Determine the (x, y) coordinate at the center of the cell enclosing the given text.  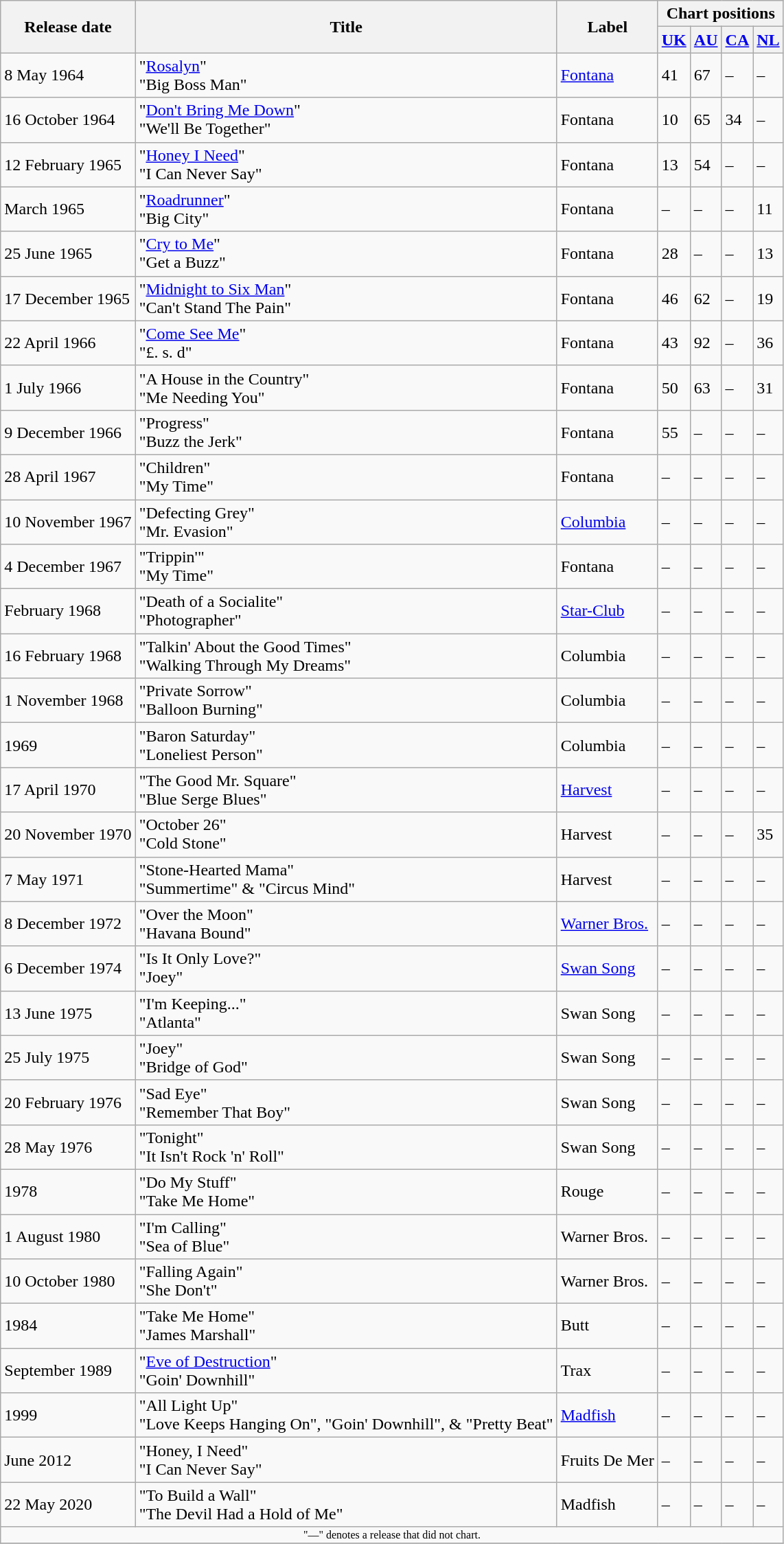
"Falling Again""She Don't" (346, 1281)
4 December 1967 (68, 567)
"Defecting Grey""Mr. Evasion" (346, 522)
34 (737, 119)
"Eve of Destruction""Goin' Downhill" (346, 1370)
"October 26""Cold Stone" (346, 835)
28 April 1967 (68, 476)
1 November 1968 (68, 700)
"Tonight""It Isn't Rock 'n' Roll" (346, 1147)
19 (768, 298)
55 (674, 433)
8 December 1972 (68, 924)
March 1965 (68, 209)
"Trippin'""My Time" (346, 567)
"Death of a Socialite""Photographer" (346, 611)
1999 (68, 1416)
"I'm Keeping...""Atlanta" (346, 1013)
"Take Me Home""James Marshall" (346, 1326)
65 (706, 119)
"All Light Up" "Love Keeps Hanging On", "Goin' Downhill", & "Pretty Beat" (346, 1416)
22 May 2020 (68, 1505)
February 1968 (68, 611)
43 (674, 343)
"Honey I Need""I Can Never Say" (346, 165)
June 2012 (68, 1460)
"The Good Mr. Square" "Blue Serge Blues" (346, 790)
10 (674, 119)
"To Build a Wall""The Devil Had a Hold of Me" (346, 1505)
25 June 1965 (68, 254)
28 (674, 254)
"I'm Calling""Sea of Blue" (346, 1236)
"Midnight to Six Man""Can't Stand The Pain" (346, 298)
"Private Sorrow""Balloon Burning" (346, 700)
"Children""My Time" (346, 476)
"Roadrunner""Big City" (346, 209)
17 April 1970 (68, 790)
"Stone-Hearted Mama""Summertime" & "Circus Mind" (346, 879)
CA (737, 40)
"Is It Only Love?""Joey" (346, 968)
35 (768, 835)
"Rosalyn""Big Boss Man" (346, 76)
67 (706, 76)
11 (768, 209)
NL (768, 40)
"—" denotes a release that did not chart. (392, 1535)
7 May 1971 (68, 879)
Chart positions (721, 14)
Title (346, 27)
"A House in the Country""Me Needing You" (346, 387)
Label (607, 27)
"Do My Stuff""Take Me Home" (346, 1192)
1 July 1966 (68, 387)
1969 (68, 746)
"Talkin' About the Good Times""Walking Through My Dreams" (346, 656)
92 (706, 343)
8 May 1964 (68, 76)
12 February 1965 (68, 165)
Rouge (607, 1192)
"Come See Me""£. s. d" (346, 343)
25 July 1975 (68, 1057)
10 November 1967 (68, 522)
17 December 1965 (68, 298)
6 December 1974 (68, 968)
13 June 1975 (68, 1013)
50 (674, 387)
16 February 1968 (68, 656)
"Joey""Bridge of God" (346, 1057)
10 October 1980 (68, 1281)
Trax (607, 1370)
20 November 1970 (68, 835)
9 December 1966 (68, 433)
"Cry to Me""Get a Buzz" (346, 254)
"Don't Bring Me Down""We'll Be Together" (346, 119)
AU (706, 40)
46 (674, 298)
"Honey, I Need" "I Can Never Say" (346, 1460)
"Sad Eye""Remember That Boy" (346, 1103)
20 February 1976 (68, 1103)
UK (674, 40)
31 (768, 387)
Butt (607, 1326)
36 (768, 343)
16 October 1964 (68, 119)
Fruits De Mer (607, 1460)
54 (706, 165)
"Progress""Buzz the Jerk" (346, 433)
63 (706, 387)
1 August 1980 (68, 1236)
28 May 1976 (68, 1147)
62 (706, 298)
Star-Club (607, 611)
1984 (68, 1326)
22 April 1966 (68, 343)
"Baron Saturday" "Loneliest Person" (346, 746)
"Over the Moon""Havana Bound" (346, 924)
September 1989 (68, 1370)
Release date (68, 27)
41 (674, 76)
1978 (68, 1192)
